Provide the (X, Y) coordinate of the cell's center where the given text is located.  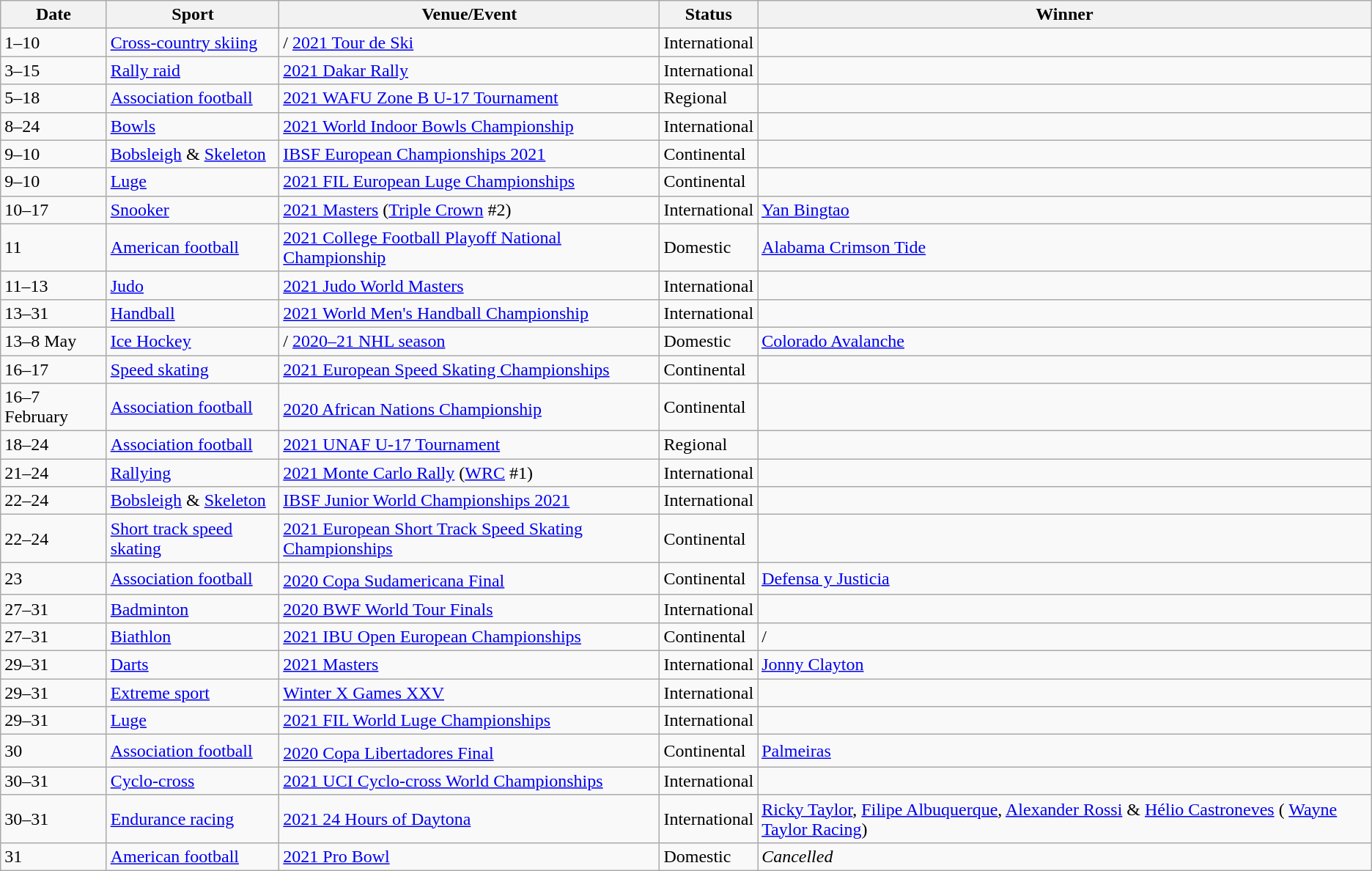
2021 FIL European Luge Championships (469, 182)
16–17 (54, 369)
11–13 (54, 285)
Judo (193, 285)
Darts (193, 665)
Endurance racing (193, 818)
2021 Pro Bowl (469, 856)
2021 IBU Open European Championships (469, 636)
Short track speed skating (193, 538)
8–24 (54, 126)
2021 Judo World Masters (469, 285)
Defensa y Justicia (1065, 579)
Venue/Event (469, 15)
Rally raid (193, 70)
2021 Monte Carlo Rally (WRC #1) (469, 473)
Palmeiras (1065, 751)
Date (54, 15)
5–18 (54, 98)
Bowls (193, 126)
Cancelled (1065, 856)
2021 European Speed Skating Championships (469, 369)
Cross-country skiing (193, 43)
IBSF Junior World Championships 2021 (469, 501)
1–10 (54, 43)
16–7 February (54, 408)
Biathlon (193, 636)
2021 24 Hours of Daytona (469, 818)
2020 Copa Libertadores Final (469, 751)
23 (54, 579)
Sport (193, 15)
Speed skating (193, 369)
IBSF European Championships 2021 (469, 154)
21–24 (54, 473)
Alabama Crimson Tide (1065, 248)
Snooker (193, 210)
2020 Copa Sudamericana Final (469, 579)
/ (1065, 636)
Extreme sport (193, 693)
Jonny Clayton (1065, 665)
2020 BWF World Tour Finals (469, 609)
2021 World Indoor Bowls Championship (469, 126)
Cyclo-cross (193, 781)
2021 Dakar Rally (469, 70)
2021 WAFU Zone B U-17 Tournament (469, 98)
Yan Bingtao (1065, 210)
Winner (1065, 15)
2021 FIL World Luge Championships (469, 721)
13–31 (54, 313)
2021 UCI Cyclo-cross World Championships (469, 781)
Ice Hockey (193, 341)
13–8 May (54, 341)
30 (54, 751)
2020 African Nations Championship (469, 408)
31 (54, 856)
11 (54, 248)
2021 World Men's Handball Championship (469, 313)
10–17 (54, 210)
Handball (193, 313)
/ 2020–21 NHL season (469, 341)
3–15 (54, 70)
2021 UNAF U-17 Tournament (469, 445)
Rallying (193, 473)
2021 College Football Playoff National Championship (469, 248)
Badminton (193, 609)
Colorado Avalanche (1065, 341)
2021 European Short Track Speed Skating Championships (469, 538)
Ricky Taylor, Filipe Albuquerque, Alexander Rossi & Hélio Castroneves ( Wayne Taylor Racing) (1065, 818)
2021 Masters (469, 665)
Status (709, 15)
Winter X Games XXV (469, 693)
/ 2021 Tour de Ski (469, 43)
18–24 (54, 445)
2021 Masters (Triple Crown #2) (469, 210)
